Capture the cell that displays the provided text and extract its (x, y) central coordinate. 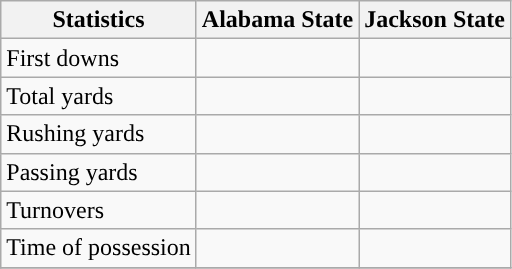
Statistics (99, 20)
Rushing yards (99, 134)
Passing yards (99, 172)
Turnovers (99, 210)
Time of possession (99, 248)
Alabama State (277, 20)
Total yards (99, 96)
First downs (99, 58)
Jackson State (435, 20)
